Capture the cell that displays the provided text and extract its (x, y) central coordinate. 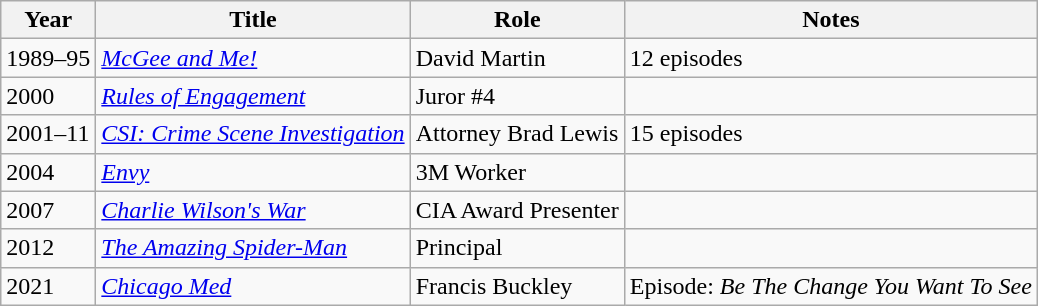
Envy (253, 172)
Chicago Med (253, 286)
1989–95 (48, 58)
Rules of Engagement (253, 96)
The Amazing Spider-Man (253, 248)
2007 (48, 210)
Title (253, 20)
CSI: Crime Scene Investigation (253, 134)
Notes (830, 20)
CIA Award Presenter (517, 210)
Francis Buckley (517, 286)
McGee and Me! (253, 58)
2001–11 (48, 134)
2004 (48, 172)
Charlie Wilson's War (253, 210)
12 episodes (830, 58)
Role (517, 20)
Juror #4 (517, 96)
Attorney Brad Lewis (517, 134)
David Martin (517, 58)
Year (48, 20)
Principal (517, 248)
15 episodes (830, 134)
2012 (48, 248)
Episode: Be The Change You Want To See (830, 286)
2021 (48, 286)
2000 (48, 96)
3M Worker (517, 172)
